Return [X, Y] of the center of cell containing provided text 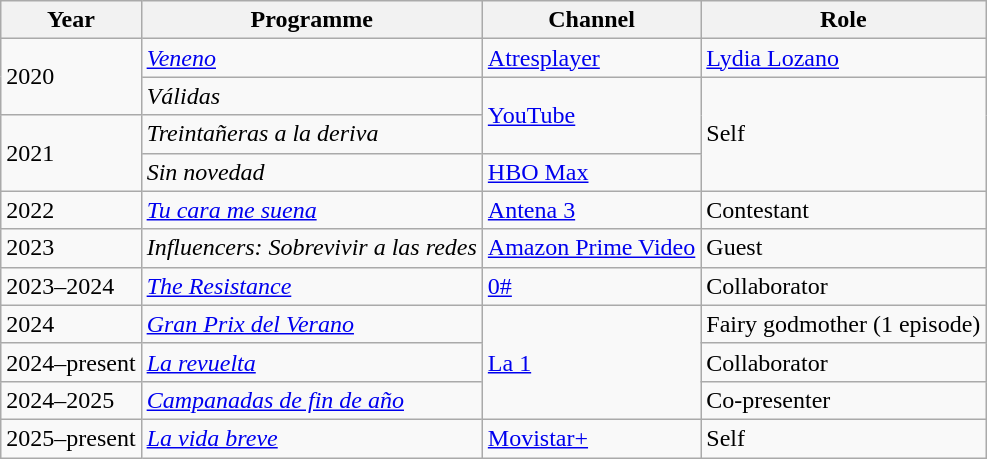
0# [591, 286]
HBO Max [591, 172]
2022 [71, 210]
Campanadas de fin de año [312, 400]
2021 [71, 153]
La vida breve [312, 438]
Co-presenter [844, 400]
Treintañeras a la deriva [312, 134]
Atresplayer [591, 58]
2023–2024 [71, 286]
Influencers: Sobrevivir a las redes [312, 248]
Contestant [844, 210]
2024–2025 [71, 400]
Amazon Prime Video [591, 248]
2024–present [71, 362]
2023 [71, 248]
Veneno [312, 58]
Guest [844, 248]
Year [71, 20]
Programme [312, 20]
2025–present [71, 438]
YouTube [591, 115]
Tu cara me suena [312, 210]
Lydia Lozano [844, 58]
Movistar+ [591, 438]
Gran Prix del Verano [312, 324]
La revuelta [312, 362]
The Resistance [312, 286]
Fairy godmother (1 episode) [844, 324]
Válidas [312, 96]
Antena 3 [591, 210]
2024 [71, 324]
La 1 [591, 362]
Sin novedad [312, 172]
Channel [591, 20]
2020 [71, 77]
Role [844, 20]
